Identify which cell holds the provided text, then report its [x, y] central coordinate. 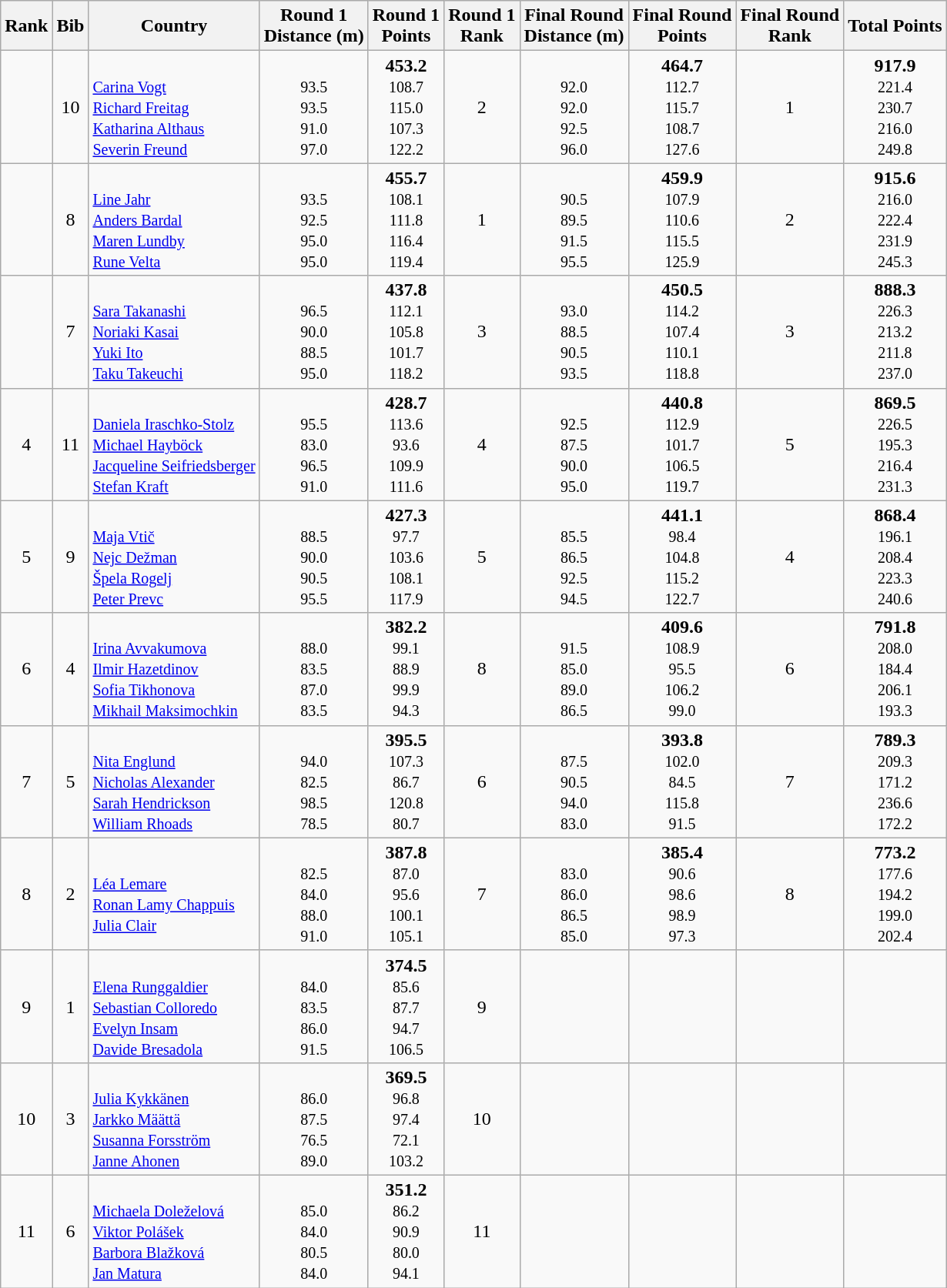
789.3209.3171.2236.6172.2 [895, 781]
459.9107.9110.6115.5125.9 [682, 219]
382.299.188.999.994.3 [406, 669]
Nita EnglundNicholas AlexanderSarah HendricksonWilliam Rhoads [174, 781]
92.092.092.596.0 [574, 107]
393.8102.084.5115.891.5 [682, 781]
95.583.096.591.0 [314, 444]
395.5107.386.7120.880.7 [406, 781]
Bib [71, 26]
84.083.586.091.5 [314, 1006]
88.083.587.083.5 [314, 669]
455.7108.1111.8116.4119.4 [406, 219]
82.584.088.091.0 [314, 894]
96.590.088.595.0 [314, 332]
Irina AvvakumovaIlmir HazetdinovSofia TikhonovaMikhail Maksimochkin [174, 669]
Final Round Rank [790, 26]
Michaela DoleželováViktor PolášekBarbora BlažkováJan Matura [174, 1231]
87.590.594.083.0 [574, 781]
409.6108.995.5106.299.0 [682, 669]
93.088.590.593.5 [574, 332]
351.286.290.980.094.1 [406, 1231]
441.198.4104.8115.2122.7 [682, 557]
Round 1Points [406, 26]
Country [174, 26]
85.586.592.594.5 [574, 557]
450.5114.2107.4110.1118.8 [682, 332]
440.8112.9101.7106.5119.7 [682, 444]
427.397.7103.6108.1117.9 [406, 557]
464.7112.7115.7108.7127.6 [682, 107]
Sara TakanashiNoriaki KasaiYuki ItoTaku Takeuchi [174, 332]
385.490.698.698.997.3 [682, 894]
Rank [26, 26]
83.086.086.585.0 [574, 894]
917.9221.4230.7216.0249.8 [895, 107]
915.6216.0222.4231.9245.3 [895, 219]
94.082.598.578.5 [314, 781]
93.593.591.097.0 [314, 107]
387.887.095.6100.1105.1 [406, 894]
Daniela Iraschko-StolzMichael HayböckJacqueline SeifriedsbergerStefan Kraft [174, 444]
868.4196.1208.4223.3240.6 [895, 557]
Carina VogtRichard FreitagKatharina AlthausSeverin Freund [174, 107]
869.5226.5195.3216.4231.3 [895, 444]
888.3226.3213.2211.8237.0 [895, 332]
91.585.089.086.5 [574, 669]
437.8112.1105.8101.7118.2 [406, 332]
86.087.576.589.0 [314, 1119]
Round 1Distance (m) [314, 26]
Julia KykkänenJarkko MäättäSusanna ForsströmJanne Ahonen [174, 1119]
88.590.090.595.5 [314, 557]
Total Points [895, 26]
369.596.897.472.1103.2 [406, 1119]
Final Round Points [682, 26]
Léa LemareRonan Lamy ChappuisJulia Clair [174, 894]
374.585.687.794.7106.5 [406, 1006]
85.084.080.584.0 [314, 1231]
92.587.590.095.0 [574, 444]
Final Round Distance (m) [574, 26]
93.592.595.095.0 [314, 219]
453.2108.7115.0107.3122.2 [406, 107]
428.7113.693.6109.9111.6 [406, 444]
Elena RunggaldierSebastian ColloredoEvelyn InsamDavide Bresadola [174, 1006]
791.8208.0184.4206.1193.3 [895, 669]
Round 1Rank [482, 26]
90.589.591.595.5 [574, 219]
Maja VtičNejc DežmanŠpela RogeljPeter Prevc [174, 557]
Line JahrAnders BardalMaren LundbyRune Velta [174, 219]
773.2177.6194.2199.0202.4 [895, 894]
